Locate the cell with the specified text and output its [x, y] center coordinate. 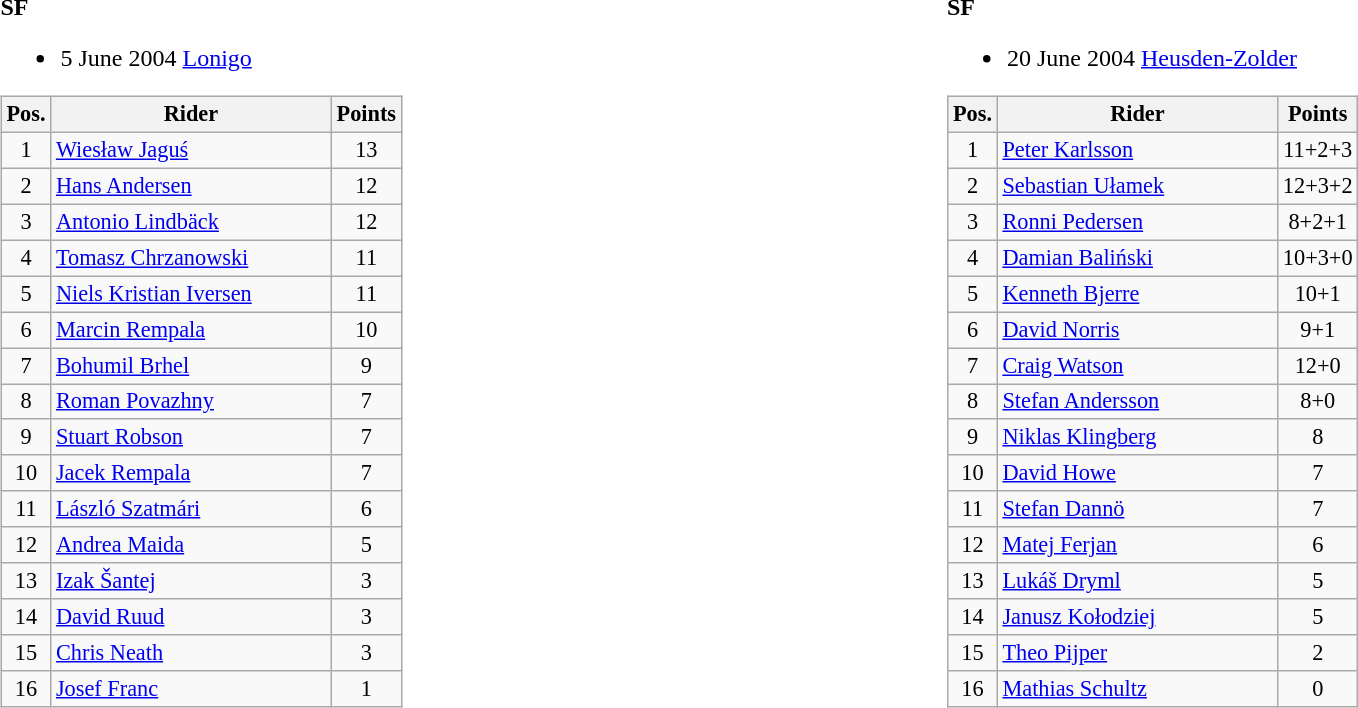
Janusz Kołodziej [1137, 617]
10+3+0 [1318, 258]
Bohumil Brhel [191, 366]
Jacek Rempala [191, 473]
David Ruud [191, 617]
Andrea Maida [191, 545]
Peter Karlsson [1137, 150]
12+3+2 [1318, 186]
8+2+1 [1318, 222]
David Norris [1137, 330]
8+0 [1318, 402]
Theo Pijper [1137, 653]
Chris Neath [191, 653]
Izak Šantej [191, 581]
Roman Povazhny [191, 402]
10+1 [1318, 294]
Matej Ferjan [1137, 545]
Craig Watson [1137, 366]
Tomasz Chrzanowski [191, 258]
Stefan Dannö [1137, 509]
Wiesław Jaguś [191, 150]
Sebastian Ułamek [1137, 186]
Niklas Klingberg [1137, 437]
Kenneth Bjerre [1137, 294]
Hans Andersen [191, 186]
Niels Kristian Iversen [191, 294]
0 [1318, 689]
Marcin Rempala [191, 330]
David Howe [1137, 473]
Mathias Schultz [1137, 689]
9+1 [1318, 330]
Ronni Pedersen [1137, 222]
11+2+3 [1318, 150]
László Szatmári [191, 509]
Antonio Lindbäck [191, 222]
12+0 [1318, 366]
Stefan Andersson [1137, 402]
Lukáš Dryml [1137, 581]
Josef Franc [191, 689]
Stuart Robson [191, 437]
Damian Baliński [1137, 258]
